Extract the [X, Y] coordinate from the center of the cell holding the provided text.  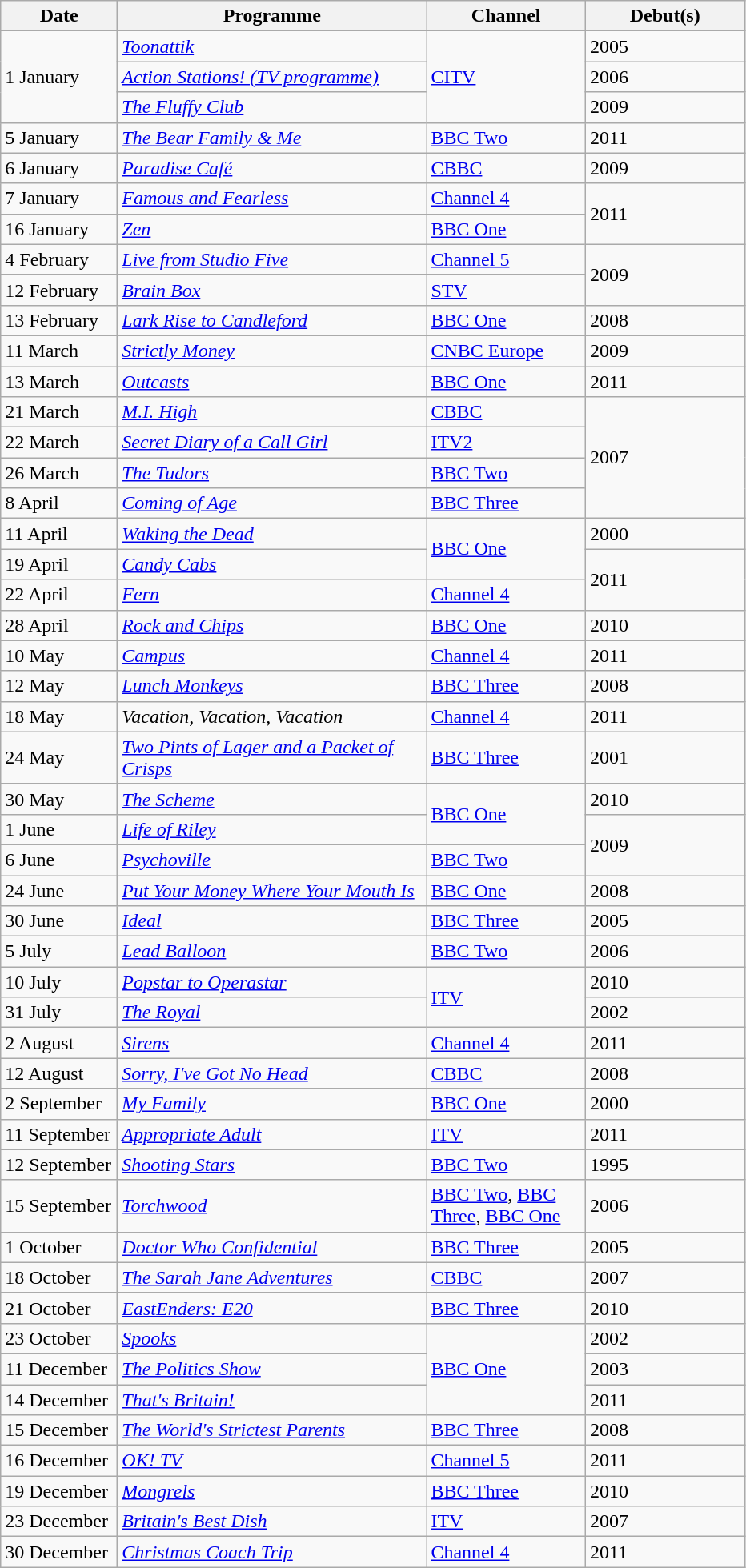
5 January [59, 138]
12 February [59, 290]
Lead Balloon [272, 952]
24 May [59, 757]
15 December [59, 1430]
13 March [59, 382]
Candy Cabs [272, 564]
1 January [59, 77]
The Politics Show [272, 1369]
Torchwood [272, 1205]
18 October [59, 1277]
14 December [59, 1400]
6 June [59, 860]
OK! TV [272, 1461]
Toonattik [272, 46]
18 May [59, 716]
30 May [59, 799]
Christmas Coach Trip [272, 1552]
Spooks [272, 1338]
Appropriate Adult [272, 1134]
21 October [59, 1308]
Life of Riley [272, 829]
22 April [59, 595]
2 August [59, 1043]
12 September [59, 1165]
Campus [272, 656]
2001 [664, 757]
30 June [59, 921]
Shooting Stars [272, 1165]
Doctor Who Confidential [272, 1247]
Zen [272, 229]
BBC Two, BBC Three, BBC One [506, 1205]
Famous and Fearless [272, 199]
15 September [59, 1205]
Rock and Chips [272, 625]
Ideal [272, 921]
Coming of Age [272, 503]
10 May [59, 656]
26 March [59, 473]
Date [59, 16]
Sirens [272, 1043]
12 May [59, 686]
1995 [664, 1165]
Lunch Monkeys [272, 686]
Paradise Café [272, 168]
M.I. High [272, 412]
24 June [59, 891]
2 September [59, 1104]
16 January [59, 229]
Action Stations! (TV programme) [272, 77]
2003 [664, 1369]
Waking the Dead [272, 534]
22 March [59, 443]
Psychoville [272, 860]
The Scheme [272, 799]
CNBC Europe [506, 351]
6 January [59, 168]
Live from Studio Five [272, 259]
That's Britain! [272, 1400]
STV [506, 290]
11 September [59, 1134]
19 April [59, 564]
11 December [59, 1369]
Strictly Money [272, 351]
12 August [59, 1073]
Mongrels [272, 1491]
Vacation, Vacation, Vacation [272, 716]
7 January [59, 199]
1 October [59, 1247]
23 October [59, 1338]
The Sarah Jane Adventures [272, 1277]
Lark Rise to Candleford [272, 320]
28 April [59, 625]
Brain Box [272, 290]
5 July [59, 952]
Programme [272, 16]
ITV2 [506, 443]
The Tudors [272, 473]
EastEnders: E20 [272, 1308]
10 July [59, 982]
The Fluffy Club [272, 107]
Debut(s) [664, 16]
Popstar to Operastar [272, 982]
Britain's Best Dish [272, 1522]
Channel [506, 16]
Sorry, I've Got No Head [272, 1073]
The Royal [272, 1013]
Fern [272, 595]
21 March [59, 412]
Put Your Money Where Your Mouth Is [272, 891]
31 July [59, 1013]
19 December [59, 1491]
23 December [59, 1522]
The Bear Family & Me [272, 138]
8 April [59, 503]
Outcasts [272, 382]
30 December [59, 1552]
4 February [59, 259]
1 June [59, 829]
My Family [272, 1104]
The World's Strictest Parents [272, 1430]
13 February [59, 320]
Two Pints of Lager and a Packet of Crisps [272, 757]
CITV [506, 77]
11 March [59, 351]
11 April [59, 534]
16 December [59, 1461]
Secret Diary of a Call Girl [272, 443]
